Capture the cell that displays the provided text and extract its [X, Y] central coordinate. 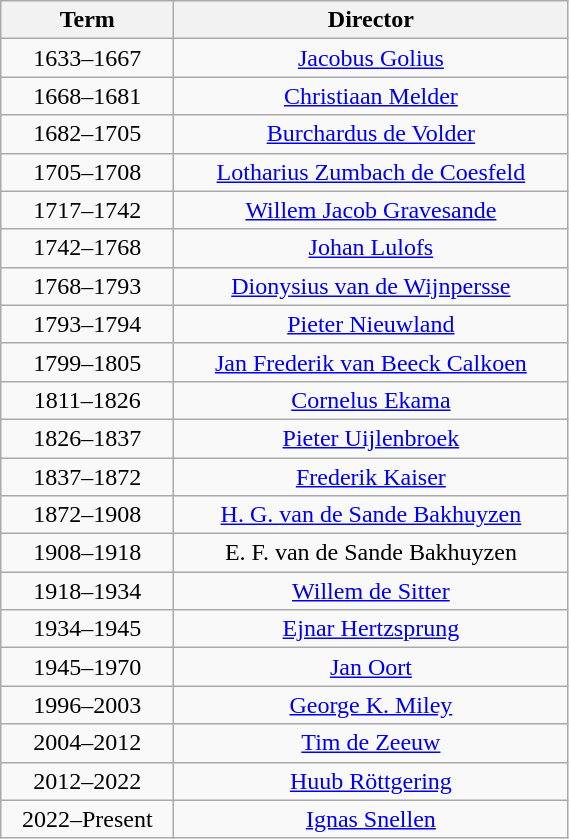
1633–1667 [88, 58]
1945–1970 [88, 667]
1918–1934 [88, 591]
E. F. van de Sande Bakhuyzen [371, 553]
Ignas Snellen [371, 819]
Burchardus de Volder [371, 134]
Pieter Nieuwland [371, 324]
Jacobus Golius [371, 58]
Jan Oort [371, 667]
1717–1742 [88, 210]
1826–1837 [88, 438]
2012–2022 [88, 781]
1742–1768 [88, 248]
Frederik Kaiser [371, 477]
2022–Present [88, 819]
1799–1805 [88, 362]
1705–1708 [88, 172]
1908–1918 [88, 553]
1996–2003 [88, 705]
2004–2012 [88, 743]
1872–1908 [88, 515]
Lotharius Zumbach de Coesfeld [371, 172]
Director [371, 20]
1668–1681 [88, 96]
Christiaan Melder [371, 96]
Willem de Sitter [371, 591]
Ejnar Hertzsprung [371, 629]
Term [88, 20]
Tim de Zeeuw [371, 743]
Pieter Uijlenbroek [371, 438]
1934–1945 [88, 629]
Huub Röttgering [371, 781]
Dionysius van de Wijnpersse [371, 286]
Johan Lulofs [371, 248]
1837–1872 [88, 477]
George K. Miley [371, 705]
1768–1793 [88, 286]
Cornelus Ekama [371, 400]
1793–1794 [88, 324]
1682–1705 [88, 134]
Jan Frederik van Beeck Calkoen [371, 362]
Willem Jacob Gravesande [371, 210]
H. G. van de Sande Bakhuyzen [371, 515]
1811–1826 [88, 400]
